Return the (X, Y) coordinate for the center point of the cell that contains the specified text.  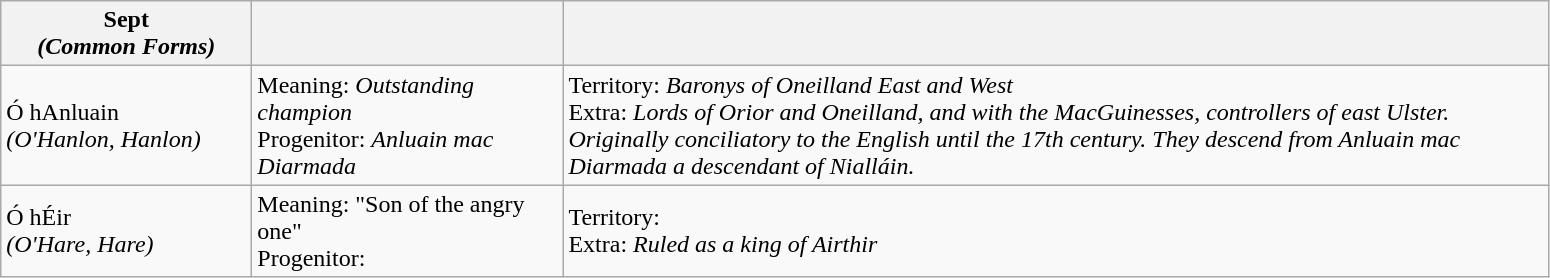
Ó hAnluain(O'Hanlon, Hanlon) (126, 126)
Sept(Common Forms) (126, 34)
Ó hÉir(O'Hare, Hare) (126, 231)
Meaning: "Son of the angry one" Progenitor: (408, 231)
Meaning: Outstanding championProgenitor: Anluain mac Diarmada (408, 126)
Territory: Extra: Ruled as a king of Airthir (1056, 231)
